From the cell containing the given text, extract its center point as [x, y] coordinate. 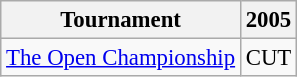
CUT [268, 58]
The Open Championship [121, 58]
Tournament [121, 20]
2005 [268, 20]
